Detect which cell encompasses the target text, then output its (x, y) center coordinate. 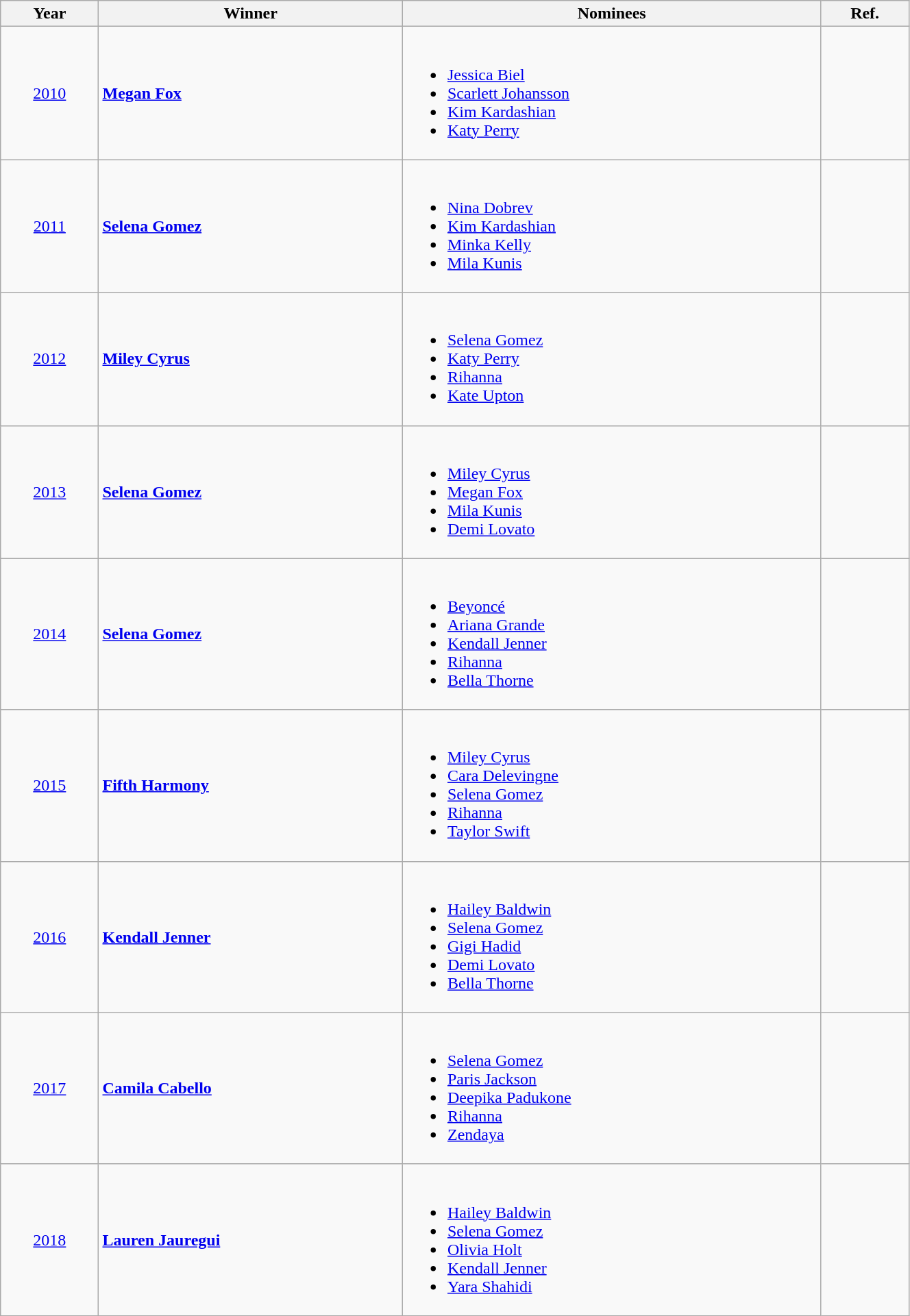
Kendall Jenner (251, 937)
Winner (251, 14)
Hailey BaldwinSelena GomezOlivia HoltKendall JennerYara Shahidi (611, 1240)
Miley CyrusCara DelevingneSelena GomezRihannaTaylor Swift (611, 785)
2010 (49, 93)
Nominees (611, 14)
2013 (49, 492)
Megan Fox (251, 93)
2011 (49, 226)
Miley Cyrus (251, 359)
Selena GomezParis JacksonDeepika PadukoneRihannaZendaya (611, 1088)
2017 (49, 1088)
Camila Cabello (251, 1088)
2012 (49, 359)
Miley CyrusMegan FoxMila KunisDemi Lovato (611, 492)
Ref. (865, 14)
2015 (49, 785)
2016 (49, 937)
Nina DobrevKim KardashianMinka KellyMila Kunis (611, 226)
BeyoncéAriana GrandeKendall JennerRihannaBella Thorne (611, 634)
2018 (49, 1240)
Hailey BaldwinSelena GomezGigi HadidDemi LovatoBella Thorne (611, 937)
Selena GomezKaty PerryRihannaKate Upton (611, 359)
Fifth Harmony (251, 785)
Lauren Jauregui (251, 1240)
Year (49, 14)
Jessica BielScarlett JohanssonKim KardashianKaty Perry (611, 93)
2014 (49, 634)
